Identify which cell holds the provided text, then report its [X, Y] central coordinate. 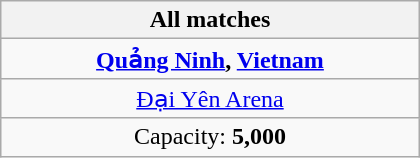
Đại Yên Arena [210, 98]
Capacity: 5,000 [210, 137]
All matches [210, 20]
Quảng Ninh, Vietnam [210, 59]
